From the cell containing the given text, extract its center point as (x, y) coordinate. 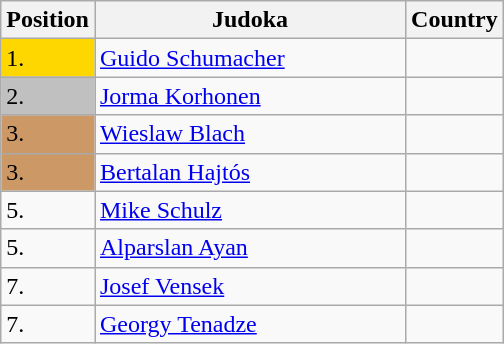
Judoka (250, 20)
Josef Vensek (250, 286)
1. (48, 58)
Mike Schulz (250, 210)
Position (48, 20)
Georgy Tenadze (250, 324)
2. (48, 96)
Wieslaw Blach (250, 134)
Guido Schumacher (250, 58)
Country (455, 20)
Jorma Korhonen (250, 96)
Bertalan Hajtós (250, 172)
Alparslan Ayan (250, 248)
